Extract the [x, y] coordinate from the center of the cell holding the provided text.  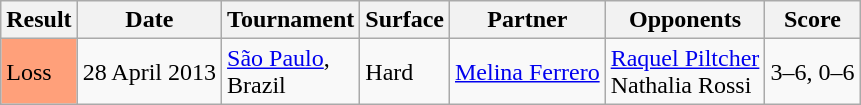
Result [39, 20]
28 April 2013 [149, 72]
3–6, 0–6 [812, 72]
Loss [39, 72]
Melina Ferrero [527, 72]
Date [149, 20]
Raquel Piltcher Nathalia Rossi [685, 72]
Opponents [685, 20]
Hard [405, 72]
Surface [405, 20]
Tournament [291, 20]
Score [812, 20]
São Paulo, Brazil [291, 72]
Partner [527, 20]
